From the cell containing the given text, extract its center point as [X, Y] coordinate. 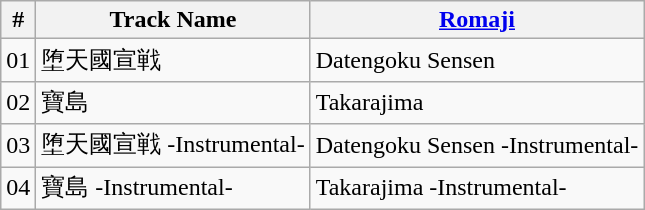
堕天國宣戦 -Instrumental- [173, 146]
# [18, 20]
01 [18, 60]
堕天國宣戦 [173, 60]
寶島 [173, 102]
04 [18, 188]
Track Name [173, 20]
Takarajima [477, 102]
Romaji [477, 20]
02 [18, 102]
Datengoku Sensen -Instrumental- [477, 146]
03 [18, 146]
寶島 -Instrumental- [173, 188]
Datengoku Sensen [477, 60]
Takarajima -Instrumental- [477, 188]
